Determine the (x, y) coordinate at the center of the cell enclosing the given text.  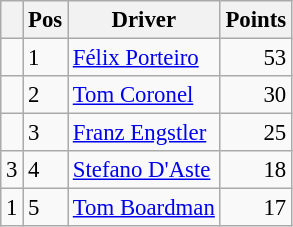
Stefano D'Aste (144, 170)
Pos (46, 20)
53 (256, 58)
Tom Boardman (144, 208)
17 (256, 208)
Tom Coronel (144, 95)
18 (256, 170)
Franz Engstler (144, 133)
Félix Porteiro (144, 58)
30 (256, 95)
4 (46, 170)
2 (46, 95)
Driver (144, 20)
5 (46, 208)
25 (256, 133)
Points (256, 20)
